Search for the cell housing the specified text and yield its (X, Y) center coordinate. 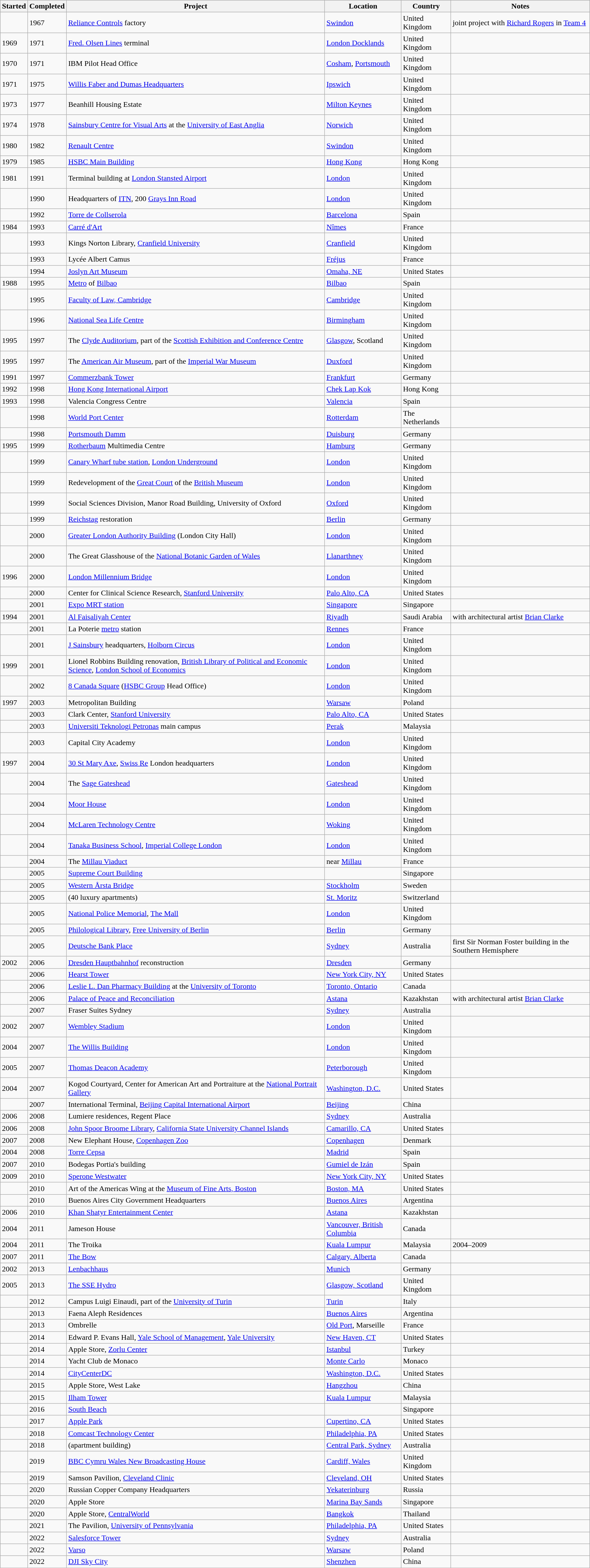
30 St Mary Axe, Swiss Re London headquarters (195, 763)
Location (363, 6)
Faena Aleph Residences (195, 1313)
Supreme Court Building (195, 873)
Beijing (363, 1104)
2017 (47, 1421)
Thailand (426, 1514)
Valencia (363, 401)
8 Canada Square (HSBC Group Head Office) (195, 686)
Bodegas Portia's building (195, 1164)
New Elephant House, Copenhagen Zoo (195, 1140)
1967 (47, 23)
Headquarters of ITN, 200 Grays Inn Road (195, 199)
Copenhagen (363, 1140)
BBC Cymru Wales New Broadcasting House (195, 1462)
(40 luxury apartments) (195, 897)
Lumiere residences, Regent Place (195, 1116)
John Spoor Broome Library, California State University Channel Islands (195, 1128)
Birmingham (363, 320)
Valencia Congress Centre (195, 401)
Fraser Suites Sydney (195, 1010)
Buenos Aires City Government Headquarters (195, 1200)
London Millennium Bridge (195, 577)
2009 (14, 1176)
Apple Store, CentralWorld (195, 1514)
Art of the Americas Wing at the Museum of Fine Arts, Boston (195, 1188)
Bilbao (363, 283)
Deutsche Bank Place (195, 946)
1974 (14, 125)
Ilham Tower (195, 1397)
National Sea Life Centre (195, 320)
The Great Glasshouse of the National Botanic Garden of Wales (195, 556)
1982 (47, 146)
Duxford (363, 361)
1970 (14, 64)
Munich (363, 1269)
Renault Centre (195, 146)
1969 (14, 43)
Stockholm (363, 885)
Capital City Academy (195, 743)
Rennes (363, 629)
Dresden Hauptbahnhof reconstruction (195, 962)
Fred. Olsen Lines terminal (195, 43)
Varso (195, 1550)
Ombrelle (195, 1325)
Monaco (426, 1361)
Campus Luigi Einaudi, part of the University of Turin (195, 1301)
Russian Copper Company Headquarters (195, 1490)
Vancouver, British Columbia (363, 1229)
1978 (47, 125)
1984 (14, 227)
Cosham, Portsmouth (363, 64)
Norwich (363, 125)
(apartment building) (195, 1445)
Sweden (426, 885)
2016 (47, 1409)
New Haven, CT (363, 1337)
Reichstag restoration (195, 519)
Hong Kong International Airport (195, 389)
Denmark (426, 1140)
DJI Sky City (195, 1562)
Hearst Tower (195, 974)
Omaha, NE (363, 271)
St. Moritz (363, 897)
HSBC Main Building (195, 162)
Central Park, Sydney (363, 1445)
Clark Center, Stanford University (195, 714)
Cardiff, Wales (363, 1462)
Beanhill Housing Estate (195, 105)
Marina Bay Sands (363, 1502)
The Clyde Auditorium, part of the Scottish Exhibition and Conference Centre (195, 340)
Dresden (363, 962)
McLaren Technology Centre (195, 825)
Yekaterinburg (363, 1490)
The SSE Hydro (195, 1285)
Yacht Club de Monaco (195, 1361)
Terminal building at London Stansted Airport (195, 178)
Tanaka Business School, Imperial College London (195, 845)
Started (14, 6)
The Willis Building (195, 1047)
2004–2009 (520, 1245)
Perak (363, 726)
CityCenterDC (195, 1373)
Moor House (195, 804)
Kings Norton Library, Cranfield University (195, 243)
Expo MRT station (195, 605)
Chek Lap Kok (363, 389)
Llanarthney (363, 556)
Country (426, 6)
Gumiel de Izán (363, 1164)
Hangzhou (363, 1385)
Gateshead (363, 784)
Western Årsta Bridge (195, 885)
Istanbul (363, 1349)
Redevelopment of the Great Court of the British Museum (195, 482)
The Sage Gateshead (195, 784)
Cambridge (363, 299)
Nîmes (363, 227)
Jameson House (195, 1229)
Project (195, 6)
2021 (47, 1526)
joint project with Richard Rogers in Team 4 (520, 23)
Switzerland (426, 897)
Khan Shatyr Entertainment Center (195, 1212)
Notes (520, 6)
The Millau Viaduct (195, 861)
1988 (14, 283)
J Sainsbury headquarters, Holborn Circus (195, 645)
Apple Store (195, 1502)
Completed (47, 6)
Oxford (363, 503)
Riyadh (363, 617)
Calgary, Alberta (363, 1257)
Willis Faber and Dumas Headquarters (195, 84)
Apple Store, Zorlu Center (195, 1349)
1990 (47, 199)
Sainsbury Centre for Visual Arts at the University of East Anglia (195, 125)
Faculty of Law, Cambridge (195, 299)
Wembley Stadium (195, 1027)
first Sir Norman Foster building in the Southern Hemisphere (520, 946)
Cupertino, CA (363, 1421)
Palace of Peace and Reconciliation (195, 998)
Edward P. Evans Hall, Yale School of Management, Yale University (195, 1337)
Peterborough (363, 1068)
Rotherbaum Multimedia Centre (195, 446)
Milton Keynes (363, 105)
1981 (14, 178)
Torre Cepsa (195, 1152)
Madrid (363, 1152)
International Terminal, Beijing Capital International Airport (195, 1104)
Social Sciences Division, Manor Road Building, University of Oxford (195, 503)
Apple Park (195, 1421)
Shenzhen (363, 1562)
National Police Memorial, The Mall (195, 913)
Cranfield (363, 243)
Boston, MA (363, 1188)
The Bow (195, 1257)
Torre de Collserola (195, 215)
Turkey (426, 1349)
Kogod Courtyard, Center for American Art and Portraiture at the National Portrait Gallery (195, 1088)
1973 (14, 105)
Camarillo, CA (363, 1128)
Center for Clinical Science Research, Stanford University (195, 593)
The American Air Museum, part of the Imperial War Museum (195, 361)
Frankfurt (363, 377)
South Beach (195, 1409)
La Poterie metro station (195, 629)
Woking (363, 825)
1979 (14, 162)
Rotterdam (363, 417)
Sperone Westwater (195, 1176)
1977 (47, 105)
Apple Store, West Lake (195, 1385)
near Millau (363, 861)
Thomas Deacon Academy (195, 1068)
Hamburg (363, 446)
Greater London Authority Building (London City Hall) (195, 536)
1985 (47, 162)
1980 (14, 146)
Metro of Bilbao (195, 283)
Joslyn Art Museum (195, 271)
Samson Pavilion, Cleveland Clinic (195, 1478)
Saudi Arabia (426, 617)
Philological Library, Free University of Berlin (195, 930)
The Troika (195, 1245)
Leslie L. Dan Pharmacy Building at the University of Toronto (195, 986)
London Docklands (363, 43)
Bangkok (363, 1514)
Carré d'Art (195, 227)
Metropolitan Building (195, 702)
1975 (47, 84)
Cleveland, OH (363, 1478)
Reliance Controls factory (195, 23)
IBM Pilot Head Office (195, 64)
Italy (426, 1301)
Canary Wharf tube station, London Underground (195, 462)
Commerzbank Tower (195, 377)
Comcast Technology Center (195, 1433)
Old Port, Marseille (363, 1325)
Universiti Teknologi Petronas main campus (195, 726)
Portsmouth Damm (195, 434)
Monte Carlo (363, 1361)
Barcelona (363, 215)
Turin (363, 1301)
Salesforce Tower (195, 1538)
The Pavilion, University of Pennsylvania (195, 1526)
Lycée Albert Camus (195, 259)
Duisburg (363, 434)
Lionel Robbins Building renovation, British Library of Political and Economic Science, London School of Economics (195, 666)
Russia (426, 1490)
World Port Center (195, 417)
Ipswich (363, 84)
Al Faisaliyah Center (195, 617)
The Netherlands (426, 417)
Toronto, Ontario (363, 986)
Lenbachhaus (195, 1269)
Fréjus (363, 259)
2012 (47, 1301)
